Detect which cell encompasses the target text, then output its (X, Y) center coordinate. 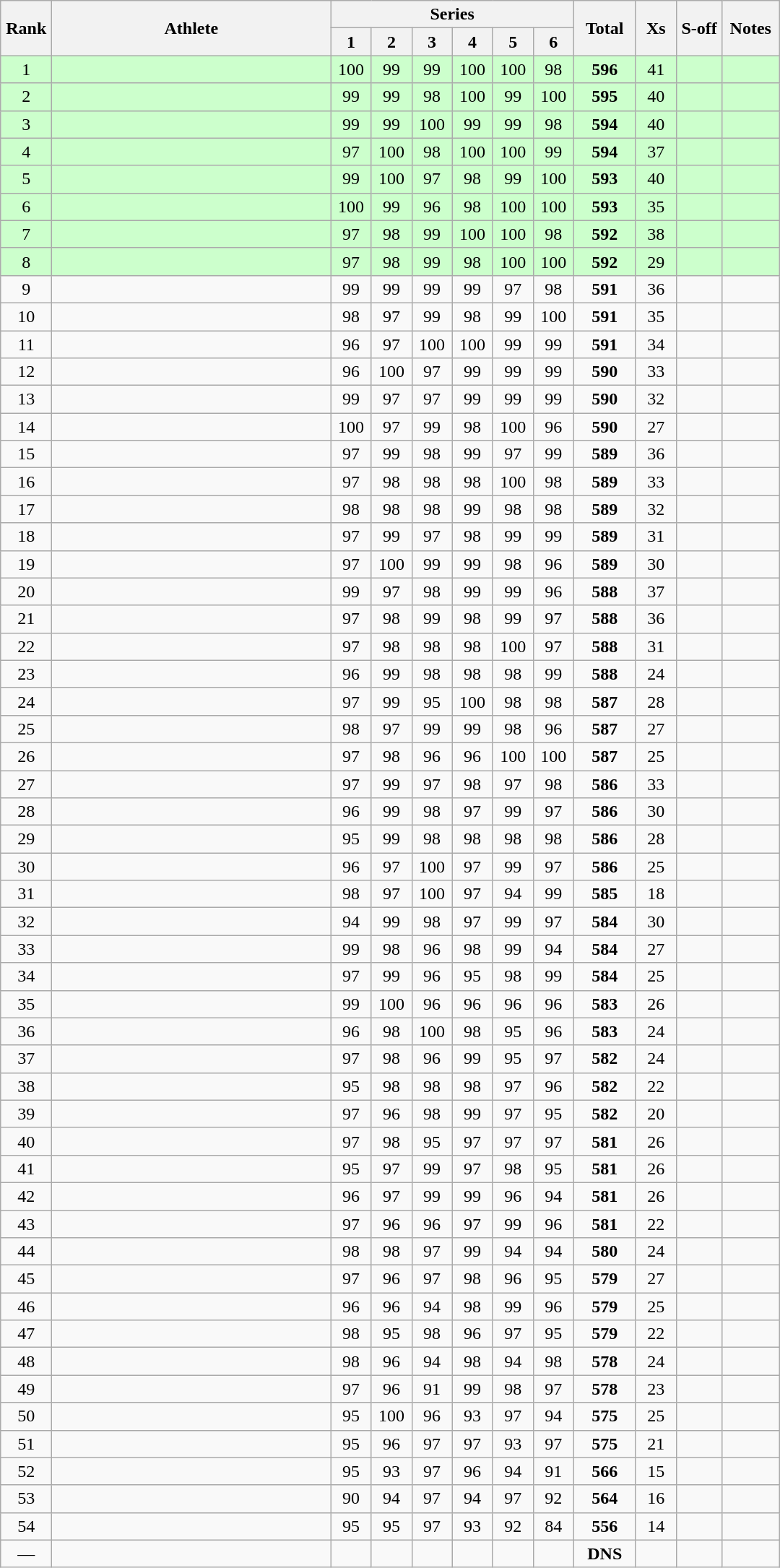
53 (26, 1499)
90 (351, 1499)
42 (26, 1196)
84 (553, 1526)
48 (26, 1361)
S-off (699, 28)
9 (26, 289)
50 (26, 1416)
DNS (604, 1554)
556 (604, 1526)
17 (26, 509)
19 (26, 564)
13 (26, 399)
Total (604, 28)
585 (604, 894)
Notes (751, 28)
12 (26, 372)
54 (26, 1526)
— (26, 1554)
43 (26, 1224)
580 (604, 1252)
595 (604, 97)
46 (26, 1307)
52 (26, 1471)
Xs (656, 28)
39 (26, 1114)
45 (26, 1279)
566 (604, 1471)
47 (26, 1334)
10 (26, 316)
51 (26, 1444)
Athlete (191, 28)
Rank (26, 28)
11 (26, 345)
49 (26, 1389)
564 (604, 1499)
7 (26, 234)
Series (452, 14)
8 (26, 261)
596 (604, 69)
44 (26, 1252)
